Detect which cell encompasses the target text, then output its [X, Y] center coordinate. 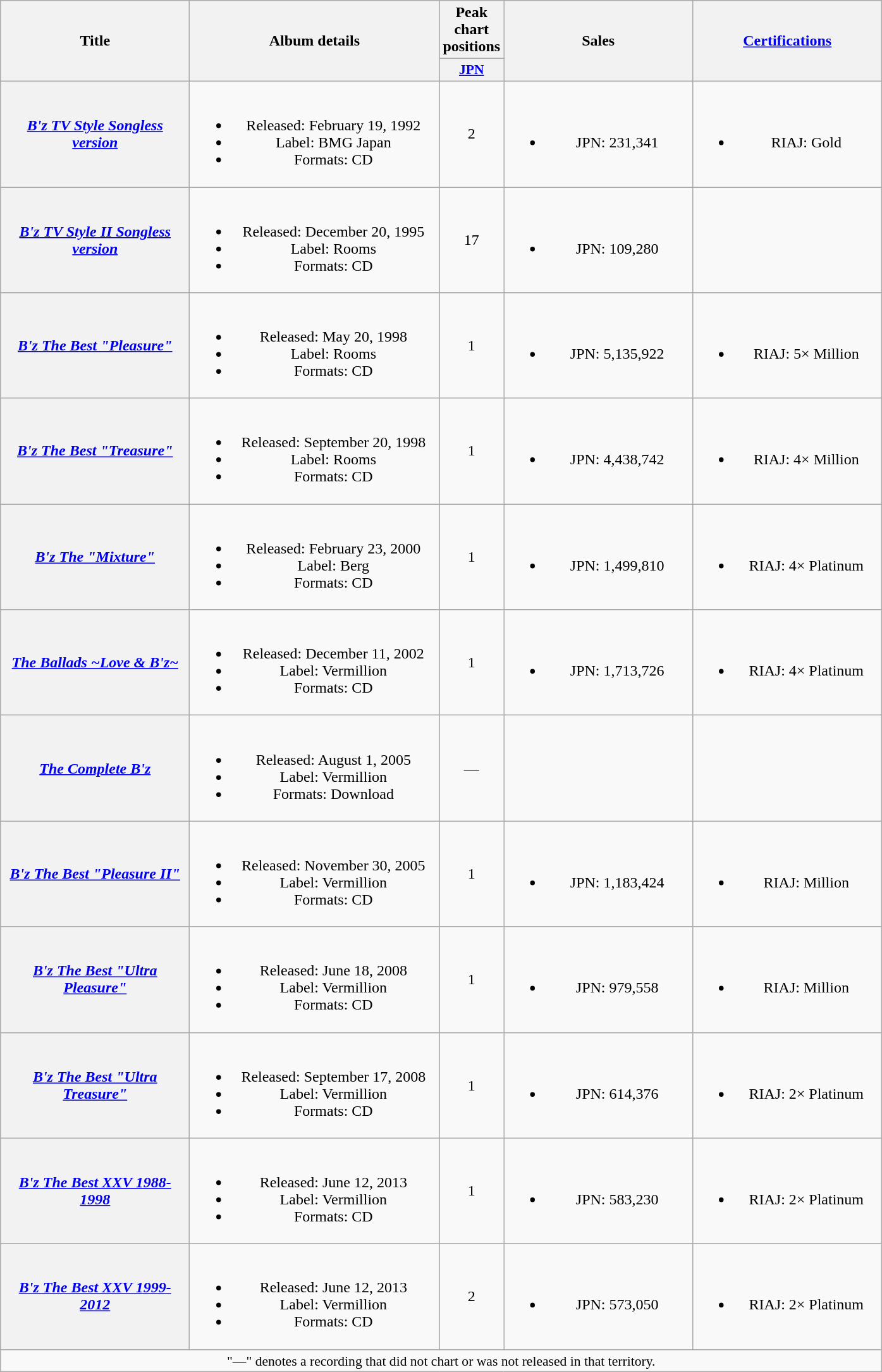
JPN: 1,713,726 [598, 663]
Released: February 19, 1992Label: BMG JapanFormats: CD [315, 134]
17 [472, 240]
Released: December 11, 2002Label: VermillionFormats: CD [315, 663]
B'z The Best XXV 1999-2012 [95, 1297]
JPN: 231,341 [598, 134]
"—" denotes a recording that did not chart or was not released in that territory. [441, 1361]
RIAJ: 5× Million [788, 345]
JPN [472, 70]
Released: June 18, 2008Label: VermillionFormats: CD [315, 979]
B'z TV Style Songless version [95, 134]
B'z The Best "Ultra Treasure" [95, 1085]
B'z The "Mixture" [95, 557]
— [472, 768]
Album details [315, 41]
B'z The Best "Pleasure II" [95, 874]
The Ballads ~Love & B'z~ [95, 663]
JPN: 583,230 [598, 1190]
JPN: 109,280 [598, 240]
JPN: 979,558 [598, 979]
JPN: 1,183,424 [598, 874]
JPN: 4,438,742 [598, 452]
Released: August 1, 2005Label: VermillionFormats: Download [315, 768]
B'z The Best "Pleasure" [95, 345]
JPN: 573,050 [598, 1297]
Peak chart positions [472, 30]
Released: December 20, 1995Label: RoomsFormats: CD [315, 240]
Released: September 20, 1998Label: RoomsFormats: CD [315, 452]
B'z The Best "Ultra Pleasure" [95, 979]
Sales [598, 41]
B'z The Best "Treasure" [95, 452]
JPN: 1,499,810 [598, 557]
Title [95, 41]
Released: February 23, 2000Label: BergFormats: CD [315, 557]
JPN: 614,376 [598, 1085]
Released: September 17, 2008Label: VermillionFormats: CD [315, 1085]
Released: November 30, 2005Label: VermillionFormats: CD [315, 874]
B'z TV Style II Songless version [95, 240]
RIAJ: Gold [788, 134]
Certifications [788, 41]
B'z The Best XXV 1988-1998 [95, 1190]
RIAJ: 4× Million [788, 452]
Released: May 20, 1998Label: RoomsFormats: CD [315, 345]
JPN: 5,135,922 [598, 345]
The Complete B'z [95, 768]
